For the text-containing cell, return its midpoint in (x, y) coordinate format. 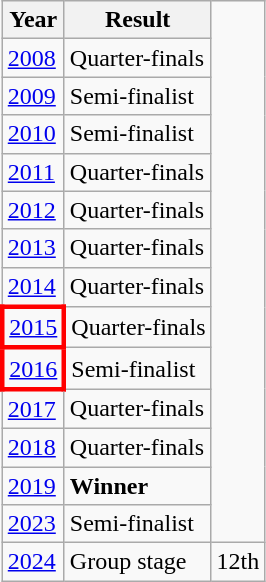
2016 (33, 368)
2014 (33, 287)
2023 (33, 524)
2024 (33, 562)
2009 (33, 96)
2011 (33, 172)
Group stage (138, 562)
2013 (33, 248)
2008 (33, 58)
2019 (33, 485)
2017 (33, 409)
Winner (138, 485)
12th (238, 562)
2018 (33, 447)
2012 (33, 210)
Year (33, 20)
2015 (33, 328)
Result (138, 20)
2010 (33, 134)
